From the cell containing the given text, extract its center point as (x, y) coordinate. 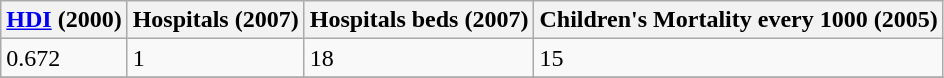
15 (738, 58)
0.672 (64, 58)
HDI (2000) (64, 20)
18 (419, 58)
Hospitals (2007) (216, 20)
1 (216, 58)
Hospitals beds (2007) (419, 20)
Children's Mortality every 1000 (2005) (738, 20)
